Provide the (x, y) coordinate of the cell's center where the given text is located.  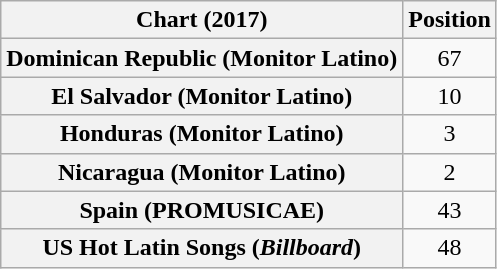
Dominican Republic (Monitor Latino) (202, 58)
Spain (PROMUSICAE) (202, 210)
3 (450, 134)
43 (450, 210)
48 (450, 248)
2 (450, 172)
67 (450, 58)
Nicaragua (Monitor Latino) (202, 172)
Honduras (Monitor Latino) (202, 134)
El Salvador (Monitor Latino) (202, 96)
10 (450, 96)
Chart (2017) (202, 20)
US Hot Latin Songs (Billboard) (202, 248)
Position (450, 20)
